For the text-containing cell, return its midpoint in [x, y] coordinate format. 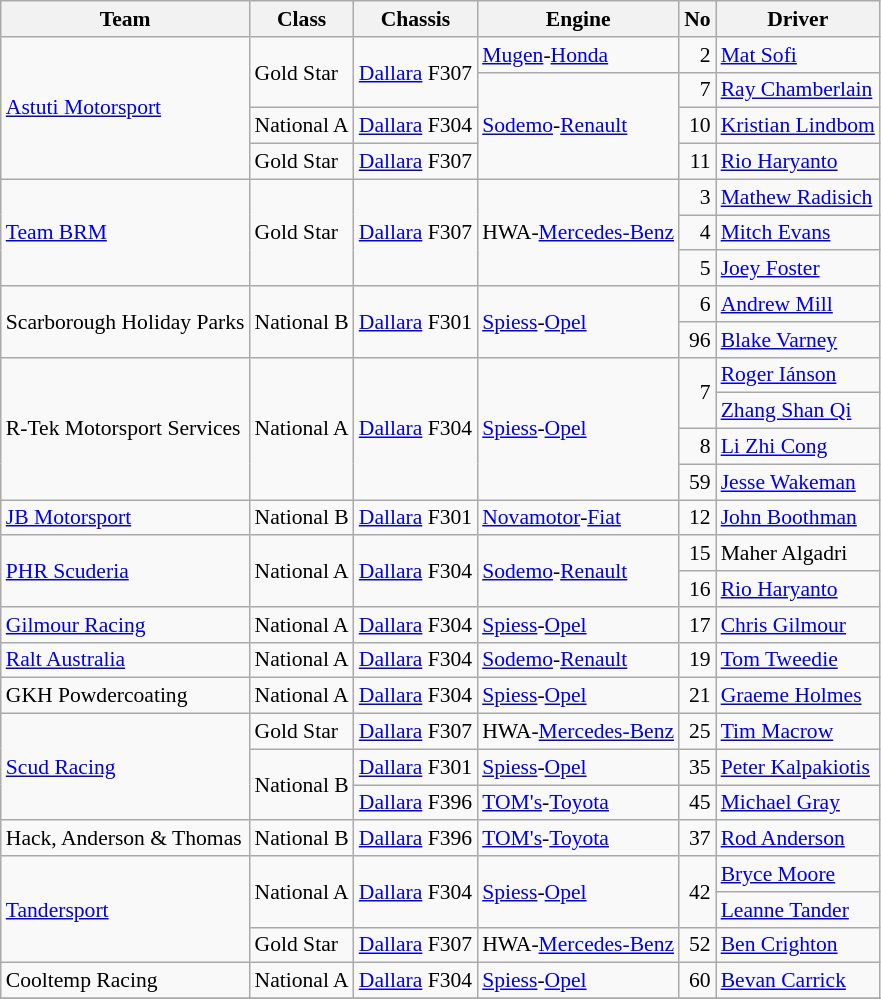
Astuti Motorsport [126, 108]
John Boothman [798, 518]
37 [698, 839]
Roger Iánson [798, 375]
Hack, Anderson & Thomas [126, 839]
Jesse Wakeman [798, 482]
Michael Gray [798, 803]
Graeme Holmes [798, 696]
59 [698, 482]
Tandersport [126, 910]
Joey Foster [798, 269]
10 [698, 126]
Ben Crighton [798, 945]
Mathew Radisich [798, 197]
52 [698, 945]
96 [698, 340]
Leanne Tander [798, 910]
Tom Tweedie [798, 660]
Rod Anderson [798, 839]
Mitch Evans [798, 233]
Zhang Shan Qi [798, 411]
3 [698, 197]
Scud Racing [126, 768]
15 [698, 554]
Ray Chamberlain [798, 90]
2 [698, 55]
25 [698, 732]
Tim Macrow [798, 732]
Bevan Carrick [798, 981]
JB Motorsport [126, 518]
8 [698, 447]
21 [698, 696]
Li Zhi Cong [798, 447]
Driver [798, 19]
17 [698, 625]
Bryce Moore [798, 874]
Scarborough Holiday Parks [126, 322]
5 [698, 269]
45 [698, 803]
Gilmour Racing [126, 625]
Mugen-Honda [578, 55]
Peter Kalpakiotis [798, 767]
Blake Varney [798, 340]
No [698, 19]
Team BRM [126, 232]
PHR Scuderia [126, 572]
Maher Algadri [798, 554]
16 [698, 589]
35 [698, 767]
12 [698, 518]
60 [698, 981]
Chassis [416, 19]
19 [698, 660]
Chris Gilmour [798, 625]
Andrew Mill [798, 304]
Cooltemp Racing [126, 981]
Novamotor-Fiat [578, 518]
Class [301, 19]
Mat Sofi [798, 55]
Kristian Lindbom [798, 126]
Engine [578, 19]
Ralt Australia [126, 660]
4 [698, 233]
R-Tek Motorsport Services [126, 428]
GKH Powdercoating [126, 696]
6 [698, 304]
Team [126, 19]
42 [698, 892]
11 [698, 162]
